Detect which cell encompasses the target text, then output its (x, y) center coordinate. 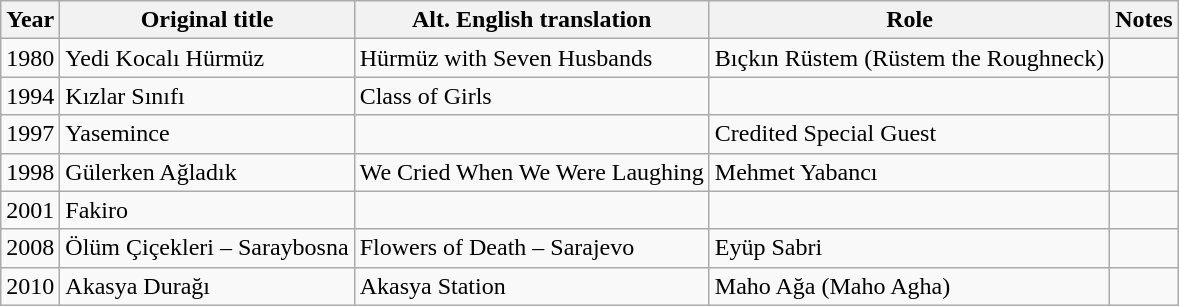
Fakiro (207, 210)
Role (909, 20)
Gülerken Ağladık (207, 172)
1997 (30, 134)
Eyüp Sabri (909, 248)
Alt. English translation (532, 20)
2010 (30, 286)
2001 (30, 210)
Notes (1144, 20)
Maho Ağa (Maho Agha) (909, 286)
Year (30, 20)
Hürmüz with Seven Husbands (532, 58)
Bıçkın Rüstem (Rüstem the Roughneck) (909, 58)
Yedi Kocalı Hürmüz (207, 58)
Yasemince (207, 134)
Class of Girls (532, 96)
1994 (30, 96)
Flowers of Death – Sarajevo (532, 248)
We Cried When We Were Laughing (532, 172)
Ölüm Çiçekleri – Saraybosna (207, 248)
Akasya Station (532, 286)
2008 (30, 248)
Kızlar Sınıfı (207, 96)
1998 (30, 172)
Akasya Durağı (207, 286)
1980 (30, 58)
Credited Special Guest (909, 134)
Original title (207, 20)
Mehmet Yabancı (909, 172)
